Locate the cell with the specified text and output its (x, y) center coordinate. 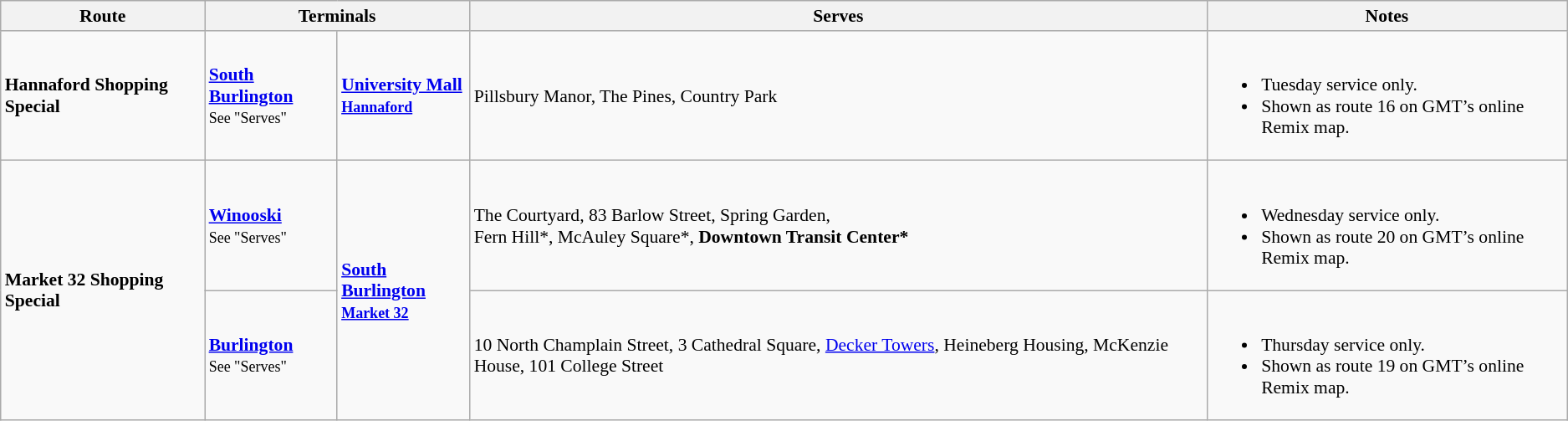
Serves (838, 16)
Winooski See "Serves" (271, 226)
Pillsbury Manor, The Pines, Country Park (838, 95)
Market 32 Shopping Special (103, 291)
South Burlington See "Serves" (271, 95)
Route (103, 16)
10 North Champlain Street, 3 Cathedral Square, Decker Towers, Heineberg Housing, McKenzie House, 101 College Street (838, 355)
University MallHannaford (403, 95)
Hannaford Shopping Special (103, 95)
Tuesday service only.Shown as route 16 on GMT’s online Remix map. (1387, 95)
The Courtyard, 83 Barlow Street, Spring Garden,Fern Hill*, McAuley Square*, Downtown Transit Center* (838, 226)
Terminals (338, 16)
Burlington See "Serves" (271, 355)
South BurlingtonMarket 32 (403, 291)
Wednesday service only.Shown as route 20 on GMT’s online Remix map. (1387, 226)
Notes (1387, 16)
Thursday service only.Shown as route 19 on GMT’s online Remix map. (1387, 355)
